Return the [X, Y] coordinate for the center point of the cell that contains the specified text.  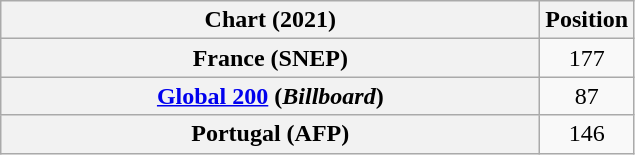
Chart (2021) [270, 20]
France (SNEP) [270, 58]
Position [587, 20]
Global 200 (Billboard) [270, 96]
87 [587, 96]
Portugal (AFP) [270, 134]
146 [587, 134]
177 [587, 58]
